Identify which cell holds the provided text, then report its (X, Y) central coordinate. 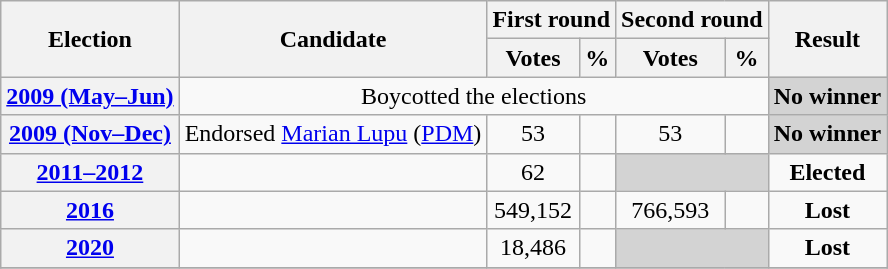
Elected (827, 172)
62 (533, 172)
2011–2012 (90, 172)
549,152 (533, 210)
Election (90, 39)
2020 (90, 248)
2009 (Nov–Dec) (90, 134)
2009 (May–Jun) (90, 96)
Candidate (333, 39)
2016 (90, 210)
Boycotted the elections (474, 96)
First round (552, 20)
Second round (692, 20)
766,593 (671, 210)
18,486 (533, 248)
Result (827, 39)
Endorsed Marian Lupu (PDM) (333, 134)
